Search for the cell housing the specified text and yield its [X, Y] center coordinate. 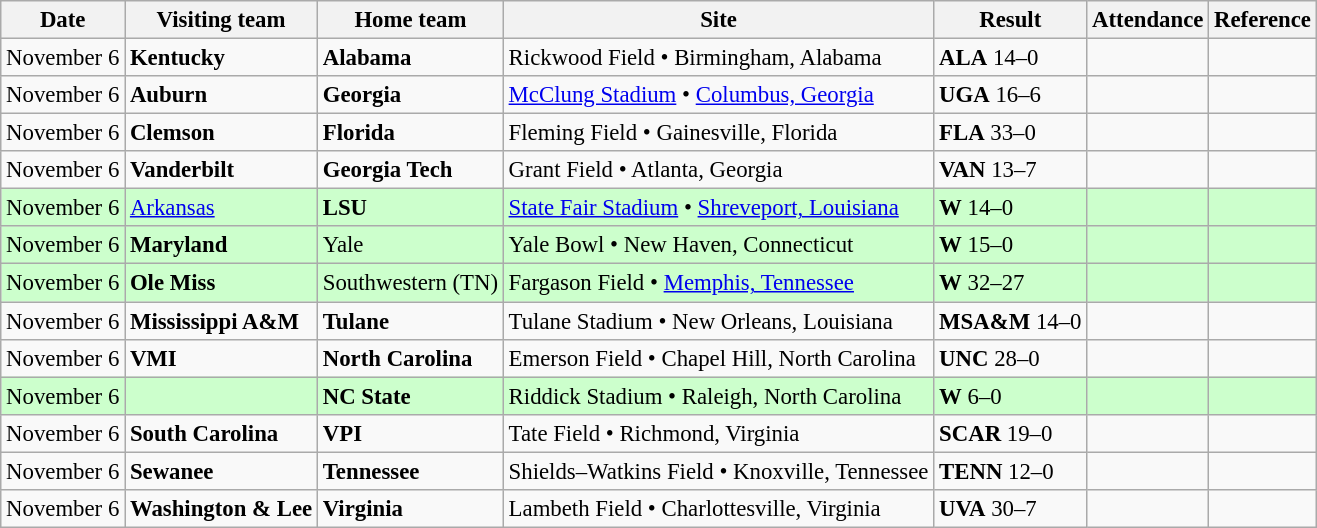
Shields–Watkins Field • Knoxville, Tennessee [718, 471]
SCAR 19–0 [1010, 433]
Mississippi A&M [222, 321]
ALA 14–0 [1010, 58]
Yale Bowl • New Haven, Connecticut [718, 245]
Fleming Field • Gainesville, Florida [718, 133]
Washington & Lee [222, 509]
Home team [410, 20]
Vanderbilt [222, 170]
Tennessee [410, 471]
NC State [410, 396]
VMI [222, 358]
Lambeth Field • Charlottesville, Virginia [718, 509]
Emerson Field • Chapel Hill, North Carolina [718, 358]
Site [718, 20]
VPI [410, 433]
Result [1010, 20]
W 14–0 [1010, 208]
W 15–0 [1010, 245]
Ole Miss [222, 283]
Clemson [222, 133]
W 32–27 [1010, 283]
Sewanee [222, 471]
Rickwood Field • Birmingham, Alabama [718, 58]
Georgia Tech [410, 170]
Auburn [222, 95]
South Carolina [222, 433]
UGA 16–6 [1010, 95]
TENN 12–0 [1010, 471]
Grant Field • Atlanta, Georgia [718, 170]
VAN 13–7 [1010, 170]
Tulane [410, 321]
State Fair Stadium • Shreveport, Louisiana [718, 208]
Florida [410, 133]
Virginia [410, 509]
Arkansas [222, 208]
Georgia [410, 95]
Visiting team [222, 20]
W 6–0 [1010, 396]
Tate Field • Richmond, Virginia [718, 433]
Yale [410, 245]
Kentucky [222, 58]
North Carolina [410, 358]
Reference [1263, 20]
Date [63, 20]
FLA 33–0 [1010, 133]
UNC 28–0 [1010, 358]
McClung Stadium • Columbus, Georgia [718, 95]
MSA&M 14–0 [1010, 321]
Maryland [222, 245]
Tulane Stadium • New Orleans, Louisiana [718, 321]
Alabama [410, 58]
Attendance [1148, 20]
UVA 30–7 [1010, 509]
Riddick Stadium • Raleigh, North Carolina [718, 396]
LSU [410, 208]
Fargason Field • Memphis, Tennessee [718, 283]
Southwestern (TN) [410, 283]
